For the text-containing cell, return its midpoint in [X, Y] coordinate format. 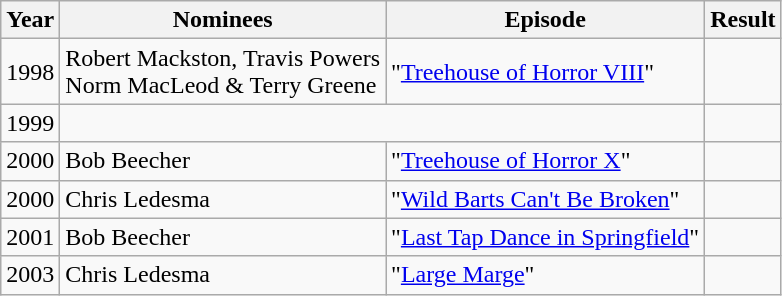
"Large Marge" [546, 275]
2001 [30, 237]
2003 [30, 275]
Year [30, 20]
Result [743, 20]
"Last Tap Dance in Springfield" [546, 237]
Robert Mackston, Travis PowersNorm MacLeod & Terry Greene [223, 72]
1998 [30, 72]
Episode [546, 20]
Nominees [223, 20]
"Treehouse of Horror VIII" [546, 72]
1999 [30, 123]
"Wild Barts Can't Be Broken" [546, 199]
"Treehouse of Horror X" [546, 161]
